Output the [X, Y] coordinate of the center of the cell containing the given text.  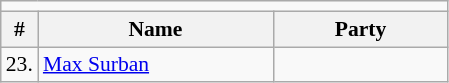
Max Surban [156, 65]
# [20, 29]
23. [20, 65]
Name [156, 29]
Party [360, 29]
